Extract the [x, y] coordinate from the center of the cell holding the provided text.  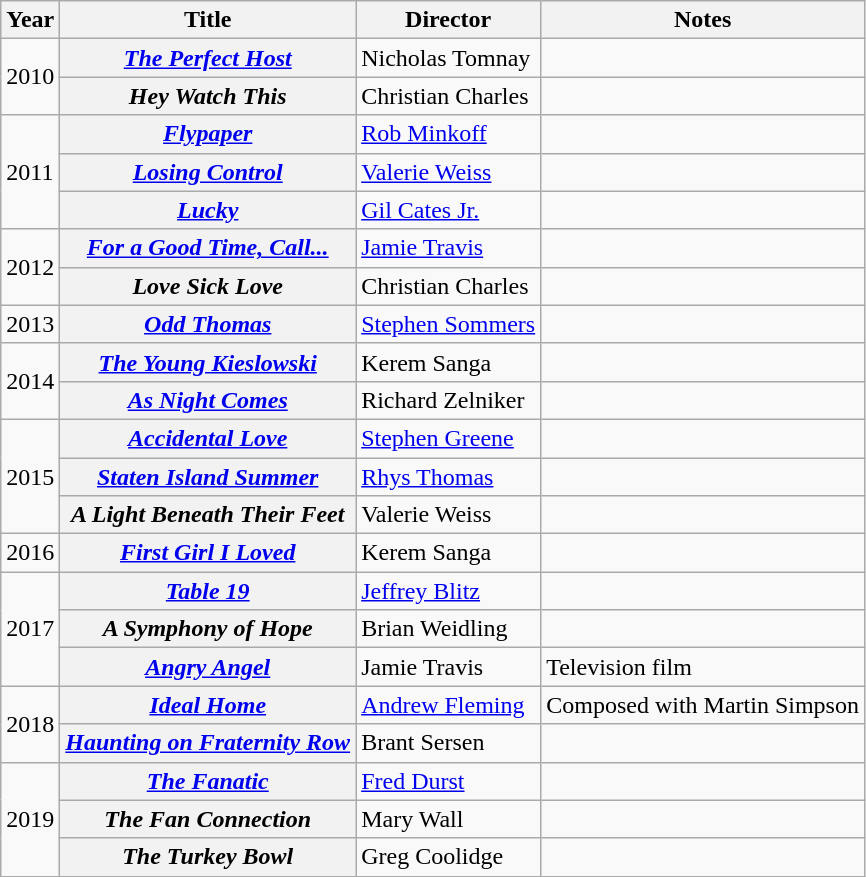
Hey Watch This [208, 96]
Ideal Home [208, 705]
2015 [30, 476]
2011 [30, 172]
Richard Zelniker [448, 400]
A Symphony of Hope [208, 629]
The Fanatic [208, 781]
First Girl I Loved [208, 553]
2017 [30, 629]
Nicholas Tomnay [448, 58]
The Young Kieslowski [208, 362]
Odd Thomas [208, 324]
Rhys Thomas [448, 477]
Losing Control [208, 172]
2014 [30, 381]
Greg Coolidge [448, 857]
Stephen Sommers [448, 324]
2016 [30, 553]
Table 19 [208, 591]
Love Sick Love [208, 286]
Jeffrey Blitz [448, 591]
Rob Minkoff [448, 134]
Staten Island Summer [208, 477]
2010 [30, 77]
2013 [30, 324]
Andrew Fleming [448, 705]
Television film [703, 667]
A Light Beneath Their Feet [208, 515]
The Turkey Bowl [208, 857]
2019 [30, 819]
As Night Comes [208, 400]
Lucky [208, 210]
Year [30, 20]
Notes [703, 20]
Title [208, 20]
Director [448, 20]
Gil Cates Jr. [448, 210]
Brant Sersen [448, 743]
Brian Weidling [448, 629]
For a Good Time, Call... [208, 248]
Flypaper [208, 134]
The Fan Connection [208, 819]
Accidental Love [208, 438]
Haunting on Fraternity Row [208, 743]
2012 [30, 267]
Composed with Martin Simpson [703, 705]
Mary Wall [448, 819]
2018 [30, 724]
Stephen Greene [448, 438]
Angry Angel [208, 667]
Fred Durst [448, 781]
The Perfect Host [208, 58]
